Locate the cell with the specified text and output its [X, Y] center coordinate. 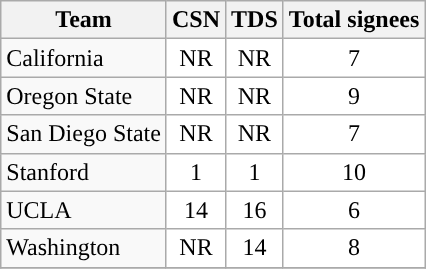
TDS [255, 20]
Washington [84, 248]
10 [354, 172]
San Diego State [84, 134]
16 [255, 210]
California [84, 58]
Oregon State [84, 96]
8 [354, 248]
Total signees [354, 20]
6 [354, 210]
Team [84, 20]
9 [354, 96]
UCLA [84, 210]
Stanford [84, 172]
CSN [196, 20]
